From the cell containing the given text, extract its center point as (x, y) coordinate. 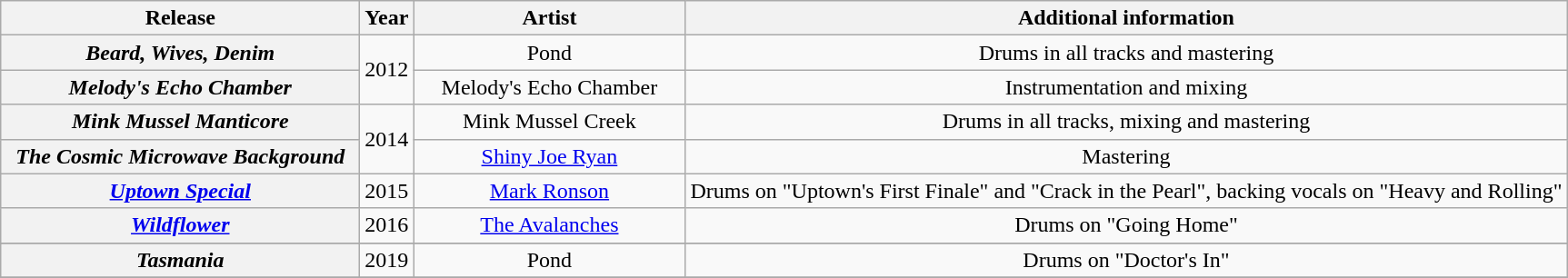
Wildflower (180, 225)
Year (387, 18)
Uptown Special (180, 191)
Drums on "Going Home" (1126, 225)
2016 (387, 225)
Beard, Wives, Denim (180, 53)
2019 (387, 260)
Drums in all tracks and mastering (1126, 53)
Drums on "Uptown's First Finale" and "Crack in the Pearl", backing vocals on "Heavy and Rolling" (1126, 191)
Drums on "Doctor's In" (1126, 260)
2012 (387, 70)
Artist (549, 18)
Instrumentation and mixing (1126, 87)
Mastering (1126, 156)
Mark Ronson (549, 191)
Release (180, 18)
Shiny Joe Ryan (549, 156)
Mink Mussel Manticore (180, 122)
Drums in all tracks, mixing and mastering (1126, 122)
2015 (387, 191)
The Cosmic Microwave Background (180, 156)
2014 (387, 139)
Tasmania (180, 260)
Additional information (1126, 18)
The Avalanches (549, 225)
Mink Mussel Creek (549, 122)
